Scan for the cell matching the given text and deliver its (x, y) coordinate at center. 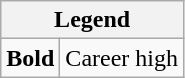
Bold (30, 58)
Career high (122, 58)
Legend (92, 20)
